Locate the cell with the specified text and output its [X, Y] center coordinate. 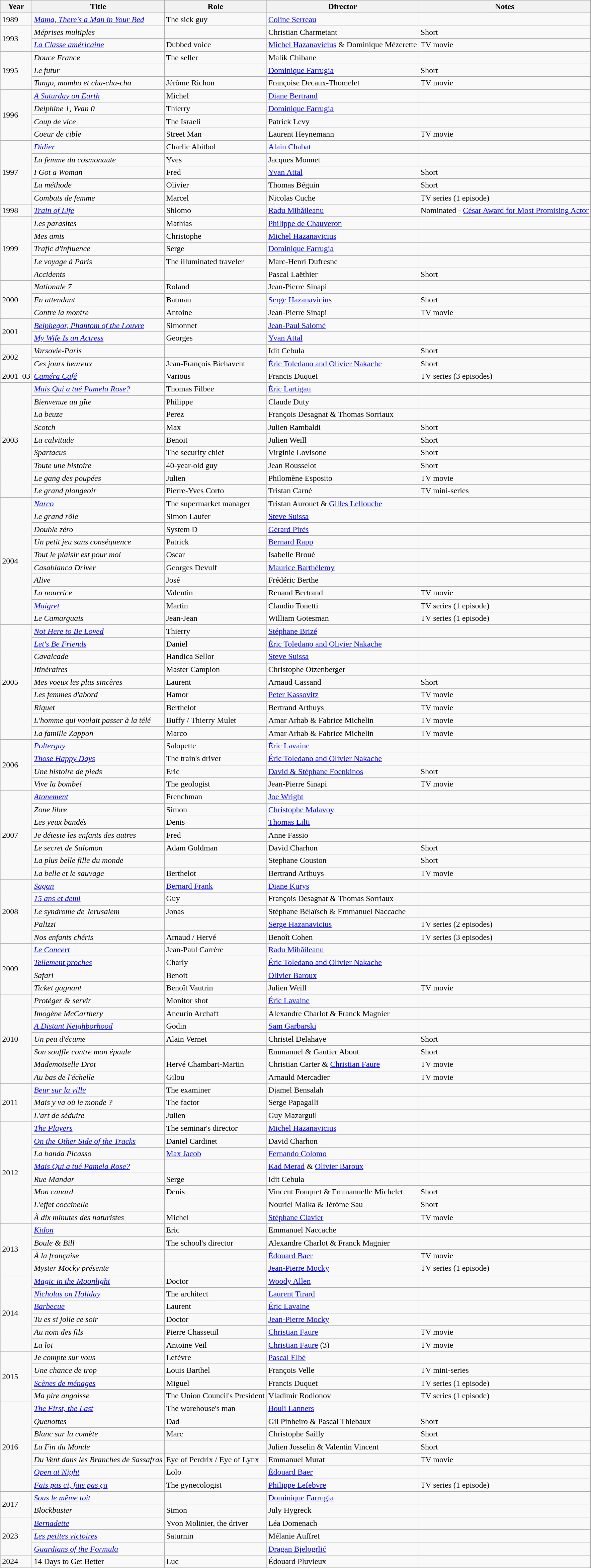
L'effet coccinelle [98, 1205]
Thomas Béguin [343, 185]
François Velle [343, 1370]
La beuze [98, 415]
Coup de vice [98, 121]
Imogène McCarthery [98, 1014]
Julien Rambaldi [343, 427]
Une histoire de pieds [98, 771]
Eye of Perdrix / Eye of Lynx [216, 1460]
The Players [98, 1128]
Notes [505, 7]
Alain Vernet [216, 1039]
David & Stéphane Foenkinos [343, 771]
Various [216, 376]
15 ans et demi [98, 899]
Cavalcade [98, 657]
Miguel [216, 1383]
2004 [16, 561]
Christophe Sailly [343, 1434]
Aneurin Archaft [216, 1014]
Hamor [216, 695]
Coeur de cible [98, 134]
Bernard Frank [216, 886]
Christian Faure (3) [343, 1345]
Le voyage à Paris [98, 262]
Les femmes d'abord [98, 695]
La Fin du Monde [98, 1447]
Riquet [98, 707]
2011 [16, 1103]
Le syndrome de Jerusalem [98, 911]
La Classe américaine [98, 45]
Trafic d'influence [98, 249]
Frédéric Berthe [343, 580]
Un peu d'écume [98, 1039]
Belphegor, Phantom of the Louvre [98, 325]
Antoine [216, 312]
1996 [16, 115]
Combats de femme [98, 198]
I Got a Woman [98, 172]
Atonement [98, 797]
Méprises multiples [98, 32]
Max [216, 427]
The school's director [216, 1243]
Une chance de trop [98, 1370]
Lolo [216, 1472]
Saturnin [216, 1536]
On the Other Side of the Tracks [98, 1141]
Gérard Pirès [343, 529]
Christian Charmetant [343, 32]
Coline Serreau [343, 19]
À la française [98, 1256]
The gynecologist [216, 1485]
Le grand plongeoir [98, 491]
Philippe Lefebvre [343, 1485]
2002 [16, 357]
Bienvenue au gîte [98, 402]
Jean-Jean [216, 618]
Renaud Bertrand [343, 593]
La banda Picasso [98, 1153]
Maigret [98, 606]
Mathias [216, 223]
The geologist [216, 784]
Je compte sur vous [98, 1357]
Mélanie Auffret [343, 1536]
My Wife Is an Actress [98, 338]
Marc [216, 1434]
Bernard Rapp [343, 542]
Guardians of the Formula [98, 1549]
Blanc sur la comète [98, 1434]
Vladimir Rodionov [343, 1396]
Christophe Otzenberger [343, 669]
Dragan Bjelogrlić [343, 1549]
Sam Garbarski [343, 1026]
Barbecue [98, 1306]
2010 [16, 1039]
Tu es si jolie ce soir [98, 1319]
Rue Mandar [98, 1179]
The factor [216, 1103]
Peter Kassovitz [343, 695]
The warehouse's man [216, 1409]
Léa Domenach [343, 1523]
2001 [16, 331]
Poltergay [98, 746]
Édouard Pluvieux [343, 1561]
Le Concert [98, 950]
1989 [16, 19]
Contre la montre [98, 312]
Charly [216, 962]
Emmanuel Murat [343, 1460]
Dad [216, 1421]
Let's Be Friends [98, 644]
Quenottes [98, 1421]
Roland [216, 287]
Patrick Levy [343, 121]
Tellement proches [98, 962]
Title [98, 7]
The Union Council's President [216, 1396]
Role [216, 7]
Hervé Chambart-Martin [216, 1064]
Les petites victoires [98, 1536]
The security chief [216, 453]
Le grand rôle [98, 516]
Stéphane Clavier [343, 1217]
La méthode [98, 185]
2005 [16, 682]
Simonnet [216, 325]
Patrick [216, 542]
La calvitude [98, 440]
Christel Delahaye [343, 1039]
Mademoiselle Drot [98, 1064]
En attendant [98, 300]
2000 [16, 300]
Serge Papagalli [343, 1103]
The architect [216, 1294]
Godin [216, 1026]
Not Here to Be Loved [98, 631]
Olivier Baroux [343, 975]
Yves [216, 160]
Philippe [216, 402]
Frenchman [216, 797]
La plus belle fille du monde [98, 861]
Philippe de Chauveron [343, 223]
Christophe Malavoy [343, 810]
Le secret de Salomon [98, 848]
Laurent Tirard [343, 1294]
Jean Rousselot [343, 465]
Itinéraires [98, 669]
Antoine Veil [216, 1345]
Isabelle Broué [343, 554]
Handica Sellor [216, 657]
José [216, 580]
L'art de séduire [98, 1115]
The sick guy [216, 19]
Shlomo [216, 211]
The supermarket manager [216, 504]
The seller [216, 58]
Nicholas on Holiday [98, 1294]
La famille Zappon [98, 733]
La femme du cosmonaute [98, 160]
1997 [16, 172]
Myster Mocky présente [98, 1268]
The seminar's director [216, 1128]
Gilou [216, 1077]
Jonas [216, 911]
William Gotesman [343, 618]
Le Camarguais [98, 618]
Laurent Heynemann [343, 134]
The train's driver [216, 758]
Caméra Café [98, 376]
Christian Faure [343, 1332]
Palizzi [98, 924]
40-year-old guy [216, 465]
2003 [16, 440]
Buffy / Thierry Mulet [216, 720]
Au bas de l'échelle [98, 1077]
Protéger & servir [98, 1001]
Les yeux bandés [98, 822]
Magic in the Moonlight [98, 1281]
Toute une histoire [98, 465]
Arnaud Cassand [343, 682]
Anne Fassio [343, 835]
Street Man [216, 134]
2017 [16, 1504]
Emmanuel Naccache [343, 1230]
A Distant Neighborhood [98, 1026]
Nominated - César Award for Most Promising Actor [505, 211]
The illuminated traveler [216, 262]
Guy [216, 899]
Boule & Bill [98, 1243]
Lefèvre [216, 1357]
The Israeli [216, 121]
Guy Mazarguil [343, 1115]
Djamel Bensalah [343, 1090]
Daniel [216, 644]
Françoise Decaux-Thomelet [343, 83]
Du Vent dans les Branches de Sassafras [98, 1460]
Didier [98, 147]
Stéphane Bélaïsch & Emmanuel Naccache [343, 911]
Jean-Paul Carrère [216, 950]
Charlie Abitbol [216, 147]
Louis Barthel [216, 1370]
System D [216, 529]
Narco [98, 504]
Julien Josselin & Valentin Vincent [343, 1447]
Nationale 7 [98, 287]
Bouli Lanners [343, 1409]
Accidents [98, 274]
2016 [16, 1447]
Virginie Lovisone [343, 453]
Maurice Barthélemy [343, 568]
2012 [16, 1173]
Woody Allen [343, 1281]
Simon Laufer [216, 516]
Le futur [98, 70]
L'homme qui voulait passer à la télé [98, 720]
Georges Devulf [216, 568]
Mes amis [98, 236]
Daniel Cardinet [216, 1141]
Pierre Chasseuil [216, 1332]
Luc [216, 1561]
Fernando Colomo [343, 1153]
1999 [16, 249]
La loi [98, 1345]
Train of Life [98, 211]
Douce France [98, 58]
14 Days to Get Better [98, 1561]
Marcel [216, 198]
À dix minutes des naturistes [98, 1217]
2013 [16, 1249]
Fais pas ci, fais pas ça [98, 1485]
Sous le même toit [98, 1498]
La belle et le sauvage [98, 873]
Stephane Couston [343, 861]
Director [343, 7]
Les parasites [98, 223]
Emmanuel & Gautier About [343, 1052]
Benoît Cohen [343, 937]
Salopette [216, 746]
Diane Kurys [343, 886]
Pascal Elbé [343, 1357]
Mon canard [98, 1192]
A Saturday on Earth [98, 96]
Sagan [98, 886]
The examiner [216, 1090]
Kidon [98, 1230]
Claudio Tonetti [343, 606]
Jean-François Bichavent [216, 363]
1998 [16, 211]
Year [16, 7]
Éric Lartigau [343, 389]
La nourrice [98, 593]
Open at Night [98, 1472]
Tango, mambo et cha-cha-cha [98, 83]
Alain Chabat [343, 147]
Max Jacob [216, 1153]
Christophe [216, 236]
Casablanca Driver [98, 568]
Scènes de ménages [98, 1383]
Christian Carter & Christian Faure [343, 1064]
Le gang des poupées [98, 478]
Diane Bertrand [343, 96]
2014 [16, 1313]
Master Campion [216, 669]
2015 [16, 1376]
Mama, There's a Man in Your Bed [98, 19]
Nouriel Malka & Jérôme Sau [343, 1205]
Delphine 1, Yvan 0 [98, 108]
2001–03 [16, 376]
1993 [16, 39]
Arnaud / Hervé [216, 937]
Yvon Molinier, the driver [216, 1523]
TV series (2 episodes) [505, 924]
1995 [16, 70]
Au nom des fils [98, 1332]
July Hygreck [343, 1510]
Jacques Monnet [343, 160]
Ma pire angoisse [98, 1396]
Martin [216, 606]
Valentin [216, 593]
Varsovie-Paris [98, 351]
Double zéro [98, 529]
Vincent Fouquet & Emmanuelle Michelet [343, 1192]
2006 [16, 765]
Bernadette [98, 1523]
Nos enfants chéris [98, 937]
Perez [216, 415]
Those Happy Days [98, 758]
Thomas Lilti [343, 822]
Mes voeux les plus sincères [98, 682]
Adam Goldman [216, 848]
Claude Duty [343, 402]
Spartacus [98, 453]
Tristan Aurouet & Gilles Lellouche [343, 504]
Thomas Filbee [216, 389]
Un petit jeu sans conséquence [98, 542]
Nicolas Cuche [343, 198]
Gil Pinheiro & Pascal Thiebaux [343, 1421]
Tristan Carné [343, 491]
Marco [216, 733]
The First, the Last [98, 1409]
2023 [16, 1536]
Kad Merad & Olivier Baroux [343, 1166]
2009 [16, 969]
Zone libre [98, 810]
Je déteste les enfants des autres [98, 835]
Scotch [98, 427]
Oscar [216, 554]
Blockbuster [98, 1510]
Batman [216, 300]
Beur sur la ville [98, 1090]
Michel Hazanavicius & Dominique Mézerette [343, 45]
Ticket gagnant [98, 988]
2024 [16, 1561]
Stéphane Brizé [343, 631]
Monitor shot [216, 1001]
Alive [98, 580]
Ces jours heureux [98, 363]
Joe Wright [343, 797]
2008 [16, 911]
Marc-Henri Dufresne [343, 262]
Dubbed voice [216, 45]
Safari [98, 975]
Vive la bombe! [98, 784]
Pascal Laëthier [343, 274]
Olivier [216, 185]
Pierre-Yves Corto [216, 491]
Jean-Paul Salomé [343, 325]
Son souffle contre mon épaule [98, 1052]
Malik Chibane [343, 58]
Jérôme Richon [216, 83]
Georges [216, 338]
Mais y va où le monde ? [98, 1103]
2007 [16, 835]
Tout le plaisir est pour moi [98, 554]
Arnauld Mercadier [343, 1077]
Philomène Esposito [343, 478]
Benoît Vautrin [216, 988]
